For the text-containing cell, return its midpoint in (X, Y) coordinate format. 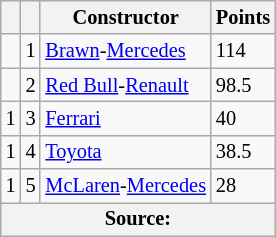
2 (31, 85)
Toyota (125, 152)
98.5 (243, 85)
3 (31, 118)
40 (243, 118)
Source: (138, 219)
Brawn-Mercedes (125, 51)
Constructor (125, 17)
Red Bull-Renault (125, 85)
Ferrari (125, 118)
114 (243, 51)
38.5 (243, 152)
McLaren-Mercedes (125, 186)
5 (31, 186)
4 (31, 152)
28 (243, 186)
Points (243, 17)
